Detect which cell encompasses the target text, then output its (X, Y) center coordinate. 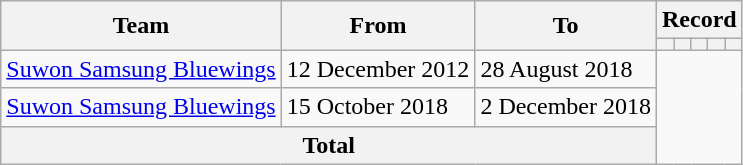
To (566, 26)
Total (329, 145)
Record (700, 20)
From (378, 26)
15 October 2018 (378, 107)
12 December 2012 (378, 69)
2 December 2018 (566, 107)
Team (141, 26)
28 August 2018 (566, 69)
